Capture the cell that displays the provided text and extract its [x, y] central coordinate. 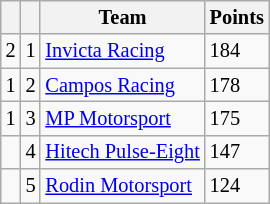
175 [237, 118]
Points [237, 17]
5 [31, 186]
3 [31, 118]
184 [237, 51]
147 [237, 152]
4 [31, 152]
178 [237, 85]
Invicta Racing [122, 51]
Rodin Motorsport [122, 186]
Campos Racing [122, 85]
Team [122, 17]
124 [237, 186]
MP Motorsport [122, 118]
Hitech Pulse-Eight [122, 152]
